Output the [x, y] coordinate of the center of the cell containing the given text.  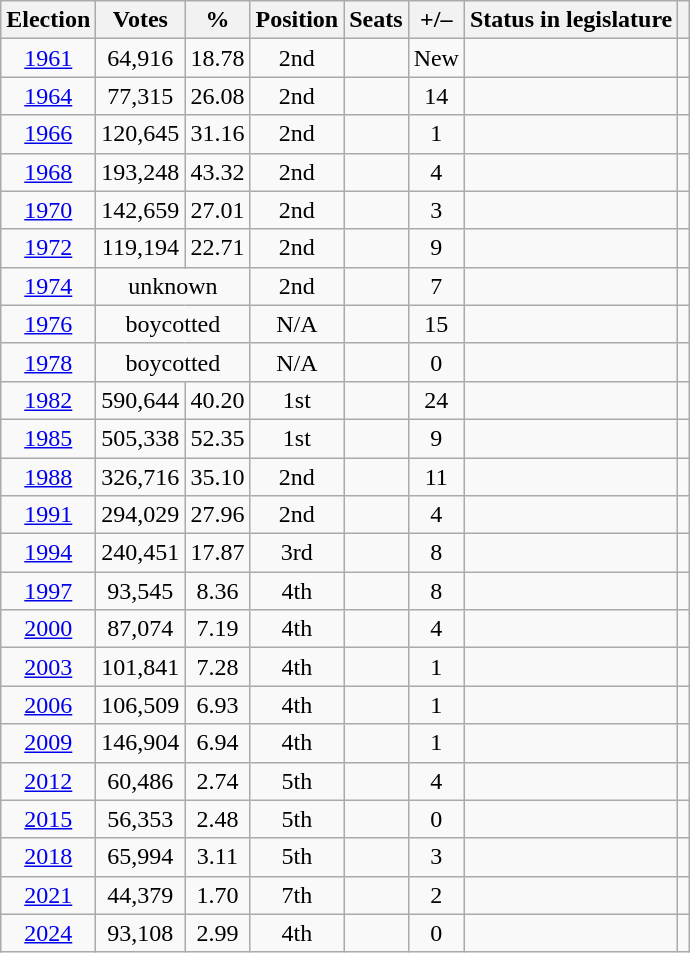
326,716 [140, 477]
Position [297, 20]
Seats [376, 20]
31.16 [218, 134]
Votes [140, 20]
56,353 [140, 819]
142,659 [140, 210]
2.99 [218, 933]
1978 [48, 362]
2000 [48, 629]
1966 [48, 134]
14 [436, 96]
52.35 [218, 438]
27.96 [218, 515]
87,074 [140, 629]
1997 [48, 591]
1.70 [218, 895]
2.74 [218, 781]
120,645 [140, 134]
Status in legislature [570, 20]
1970 [48, 210]
3.11 [218, 857]
1974 [48, 286]
2021 [48, 895]
2012 [48, 781]
3rd [297, 553]
7 [436, 286]
2009 [48, 743]
64,916 [140, 58]
7.28 [218, 667]
35.10 [218, 477]
8.36 [218, 591]
22.71 [218, 248]
119,194 [140, 248]
43.32 [218, 172]
11 [436, 477]
1988 [48, 477]
2006 [48, 705]
2003 [48, 667]
65,994 [140, 857]
unknown [173, 286]
93,545 [140, 591]
106,509 [140, 705]
146,904 [140, 743]
1994 [48, 553]
2024 [48, 933]
590,644 [140, 400]
1964 [48, 96]
2015 [48, 819]
101,841 [140, 667]
77,315 [140, 96]
27.01 [218, 210]
6.94 [218, 743]
7th [297, 895]
1968 [48, 172]
6.93 [218, 705]
15 [436, 324]
2.48 [218, 819]
1982 [48, 400]
60,486 [140, 781]
1985 [48, 438]
1972 [48, 248]
44,379 [140, 895]
18.78 [218, 58]
% [218, 20]
193,248 [140, 172]
40.20 [218, 400]
2018 [48, 857]
17.87 [218, 553]
240,451 [140, 553]
7.19 [218, 629]
294,029 [140, 515]
2 [436, 895]
1961 [48, 58]
93,108 [140, 933]
26.08 [218, 96]
New [436, 58]
505,338 [140, 438]
1976 [48, 324]
24 [436, 400]
1991 [48, 515]
+/– [436, 20]
Election [48, 20]
